Identify which cell holds the provided text, then report its (x, y) central coordinate. 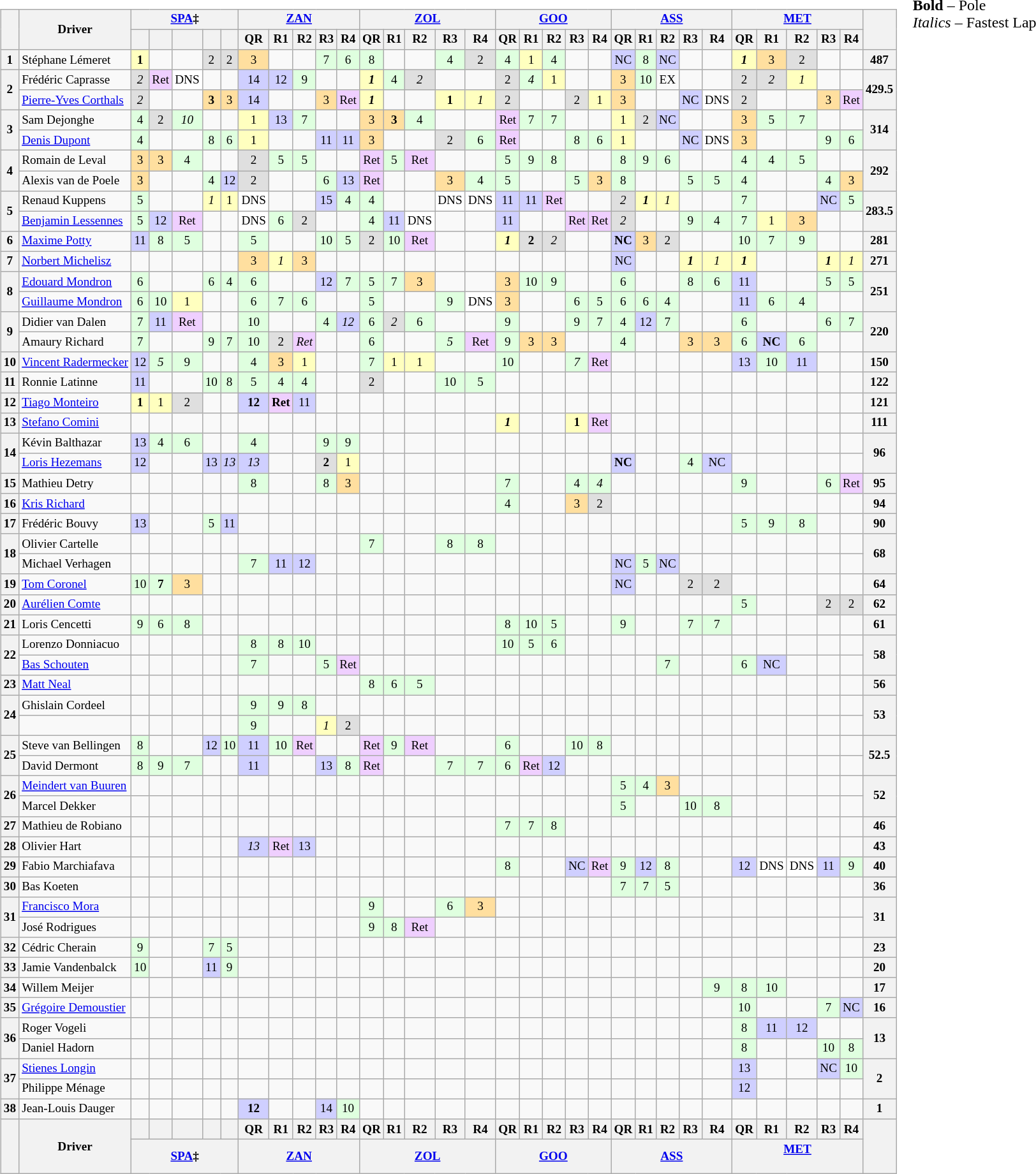
32 (10, 948)
Stienes Longin (75, 1069)
Steve van Bellingen (75, 746)
Francisco Mora (75, 907)
Tiago Monteiro (75, 403)
Loris Cencetti (75, 625)
Renaud Kuppens (75, 201)
Michael Verhagen (75, 564)
Stefano Comini (75, 423)
Kévin Balthazar (75, 443)
Bas Schouten (75, 665)
30 (10, 887)
35 (10, 1008)
90 (879, 524)
292 (879, 171)
121 (879, 403)
Frédéric Bouvy (75, 524)
52 (879, 796)
61 (879, 625)
Aurélien Comte (75, 605)
Daniel Hadorn (75, 1048)
Vincent Radermecker (75, 362)
281 (879, 241)
Tom Coronel (75, 584)
150 (879, 362)
Maxime Potty (75, 241)
EX (667, 80)
Willem Meijer (75, 988)
24 (10, 715)
Loris Hezemans (75, 464)
Ronnie Latinne (75, 383)
429.5 (879, 89)
283.5 (879, 210)
Guillaume Mondron (75, 302)
29 (10, 867)
26 (10, 796)
34 (10, 988)
21 (10, 625)
40 (879, 867)
Frédéric Caprasse (75, 80)
95 (879, 483)
David Dermont (75, 766)
53 (879, 715)
27 (10, 826)
62 (879, 605)
Meindert van Buuren (75, 786)
Stéphane Lémeret (75, 60)
José Rodrigues (75, 927)
251 (879, 292)
Fabio Marchiafava (75, 867)
Didier van Dalen (75, 322)
Olivier Cartelle (75, 544)
96 (879, 453)
19 (10, 584)
Pierre-Yves Corthals (75, 100)
Sam Dejonghe (75, 121)
Mathieu Detry (75, 483)
487 (879, 60)
Denis Dupont (75, 140)
18 (10, 554)
38 (10, 1109)
Romain de Leval (75, 161)
Bas Koeten (75, 887)
Ghislain Cordeel (75, 705)
46 (879, 826)
Amaury Richard (75, 342)
Edouard Mondron (75, 282)
25 (10, 756)
122 (879, 383)
Philippe Ménage (75, 1089)
94 (879, 504)
Jamie Vandenbalck (75, 968)
111 (879, 423)
Alexis van de Poele (75, 181)
Benjamin Lessennes (75, 221)
56 (879, 686)
22 (10, 654)
52.5 (879, 756)
37 (10, 1079)
Matt Neal (75, 686)
33 (10, 968)
Mathieu de Robiano (75, 826)
Olivier Hart (75, 847)
Marcel Dekker (75, 806)
220 (879, 332)
Kris Richard (75, 504)
Jean-Louis Dauger (75, 1109)
271 (879, 261)
64 (879, 584)
314 (879, 130)
58 (879, 654)
Roger Vogeli (75, 1028)
Cédric Cherain (75, 948)
68 (879, 554)
Norbert Michelisz (75, 261)
Lorenzo Donniacuo (75, 645)
28 (10, 847)
43 (879, 847)
Grégoire Demoustier (75, 1008)
